From the cell containing the given text, extract its center point as [X, Y] coordinate. 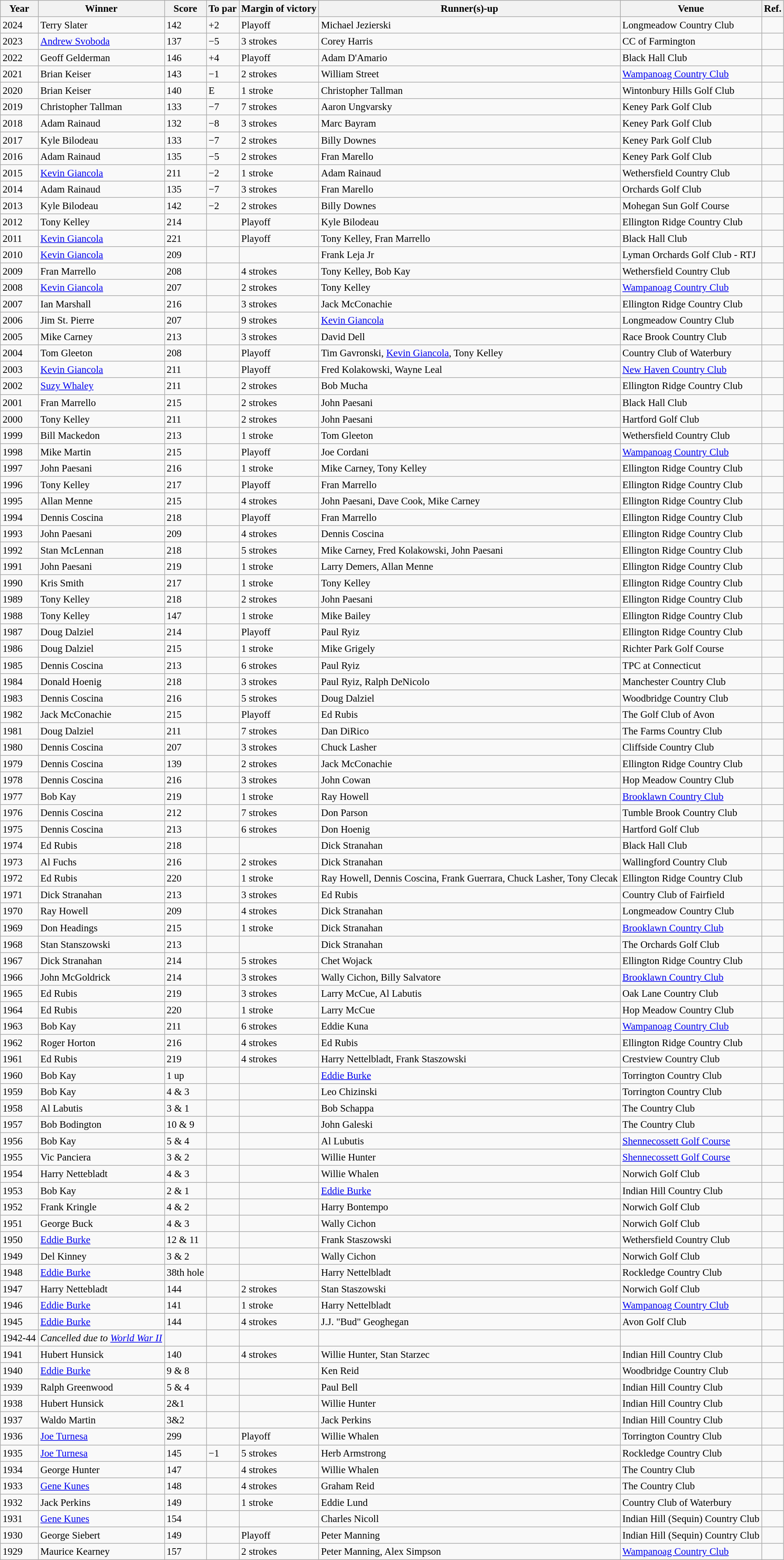
1957 [19, 1125]
Mike Carney, Fred Kolakowski, John Paesani [469, 551]
Waldo Martin [101, 1420]
Mike Martin [101, 452]
2016 [19, 156]
The Farms Country Club [691, 731]
1999 [19, 435]
2019 [19, 107]
Fred Kolakowski, Wayne Leal [469, 370]
146 [186, 58]
1997 [19, 468]
Harry Nettelbladt, Frank Staszowski [469, 1059]
1979 [19, 764]
10 & 9 [186, 1125]
Joe Cordani [469, 452]
1967 [19, 961]
Geoff Gelderman [101, 58]
1973 [19, 862]
Wintonbury Hills Golf Club [691, 91]
George Siebert [101, 1535]
Ian Marshall [101, 304]
1956 [19, 1141]
2 & 1 [186, 1191]
1977 [19, 796]
1935 [19, 1453]
Oak Lane Country Club [691, 994]
John McGoldrick [101, 977]
1937 [19, 1420]
1989 [19, 599]
Orchards Golf Club [691, 189]
Mike Carney [101, 337]
John Cowan [469, 780]
Al Labutis [101, 1109]
Eddie Lund [469, 1502]
1969 [19, 928]
1954 [19, 1174]
2012 [19, 222]
1950 [19, 1240]
2002 [19, 386]
9 strokes [279, 320]
Frank Kringle [101, 1207]
2021 [19, 74]
1938 [19, 1404]
1962 [19, 1043]
2011 [19, 238]
Marc Bayram [469, 124]
Harry Bontempo [469, 1207]
Don Parson [469, 813]
Willie Hunter, Stan Starzec [469, 1355]
Stan Stanszowski [101, 944]
1953 [19, 1191]
1958 [19, 1109]
Bob Schappa [469, 1109]
148 [186, 1486]
Del Kinney [101, 1256]
Ref. [773, 9]
Andrew Svoboda [101, 41]
1986 [19, 649]
1980 [19, 747]
Winner [101, 9]
Corey Harris [469, 41]
3&2 [186, 1420]
Bob Mucha [469, 386]
2010 [19, 255]
1940 [19, 1371]
2017 [19, 140]
Allan Menne [101, 501]
1933 [19, 1486]
1929 [19, 1552]
Frank Staszowski [469, 1240]
1941 [19, 1355]
Vic Panciera [101, 1157]
Tony Kelley, Bob Kay [469, 271]
J.J. "Bud" Geoghegan [469, 1322]
Larry Demers, Allan Menne [469, 567]
2022 [19, 58]
1961 [19, 1059]
2015 [19, 173]
Aaron Ungvarsky [469, 107]
145 [186, 1453]
Manchester Country Club [691, 682]
Leo Chizinski [469, 1092]
1959 [19, 1092]
9 & 8 [186, 1371]
Race Brook Country Club [691, 337]
1985 [19, 665]
1945 [19, 1322]
Venue [691, 9]
2004 [19, 353]
1947 [19, 1289]
E [223, 91]
Mohegan Sun Golf Course [691, 206]
Tim Gavronski, Kevin Giancola, Tony Kelley [469, 353]
Wallingford Country Club [691, 862]
Al Lubutis [469, 1141]
1991 [19, 567]
1993 [19, 534]
2008 [19, 288]
Larry McCue [469, 1010]
Lyman Orchards Golf Club - RTJ [691, 255]
1952 [19, 1207]
Avon Golf Club [691, 1322]
1968 [19, 944]
William Street [469, 74]
299 [186, 1437]
2014 [19, 189]
Roger Horton [101, 1043]
38th hole [186, 1273]
Don Hoenig [469, 830]
1965 [19, 994]
1990 [19, 583]
Donald Hoenig [101, 682]
Dan DiRico [469, 731]
1996 [19, 485]
Eddie Kuna [469, 1026]
221 [186, 238]
4 & 2 [186, 1207]
1988 [19, 616]
2006 [19, 320]
1964 [19, 1010]
12 & 11 [186, 1240]
1960 [19, 1076]
Ray Howell, Dennis Coscina, Frank Guerrara, Chuck Lasher, Tony Clecak [469, 878]
1998 [19, 452]
1 up [186, 1076]
1970 [19, 912]
2013 [19, 206]
Stan McLennan [101, 551]
Chet Wojack [469, 961]
1934 [19, 1470]
1992 [19, 551]
George Hunter [101, 1470]
Tumble Brook Country Club [691, 813]
1982 [19, 714]
2018 [19, 124]
New Haven Country Club [691, 370]
Ken Reid [469, 1371]
3 & 1 [186, 1109]
2003 [19, 370]
1949 [19, 1256]
Adam D'Amario [469, 58]
2007 [19, 304]
1978 [19, 780]
Terry Slater [101, 25]
CC of Farmington [691, 41]
Cancelled due to World War II [101, 1338]
Crestview Country Club [691, 1059]
Year [19, 9]
2009 [19, 271]
+4 [223, 58]
To par [223, 9]
The Orchards Golf Club [691, 944]
Kris Smith [101, 583]
Michael Jezierski [469, 25]
Wally Cichon, Billy Salvatore [469, 977]
1976 [19, 813]
1942-44 [19, 1338]
Maurice Kearney [101, 1552]
143 [186, 74]
Don Headings [101, 928]
1971 [19, 895]
−8 [223, 124]
2&1 [186, 1404]
1936 [19, 1437]
Margin of victory [279, 9]
Bill Mackedon [101, 435]
Cliffside Country Club [691, 747]
Peter Manning, Alex Simpson [469, 1552]
1975 [19, 830]
Ralph Greenwood [101, 1388]
Country Club of Fairfield [691, 895]
Paul Bell [469, 1388]
1931 [19, 1519]
1972 [19, 878]
1948 [19, 1273]
139 [186, 764]
1939 [19, 1388]
John Galeski [469, 1125]
1955 [19, 1157]
Tony Kelley, Fran Marrello [469, 238]
Charles Nicoll [469, 1519]
Bob Bodington [101, 1125]
TPC at Connecticut [691, 665]
John Paesani, Dave Cook, Mike Carney [469, 501]
1946 [19, 1305]
Frank Leja Jr [469, 255]
2020 [19, 91]
1983 [19, 698]
1995 [19, 501]
137 [186, 41]
Peter Manning [469, 1535]
1966 [19, 977]
Graham Reid [469, 1486]
Jim St. Pierre [101, 320]
+2 [223, 25]
Mike Bailey [469, 616]
Mike Grigely [469, 649]
2005 [19, 337]
212 [186, 813]
Herb Armstrong [469, 1453]
154 [186, 1519]
1930 [19, 1535]
1994 [19, 517]
2023 [19, 41]
The Golf Club of Avon [691, 714]
Chuck Lasher [469, 747]
Paul Ryiz, Ralph DeNicolo [469, 682]
Larry McCue, Al Labutis [469, 994]
1974 [19, 846]
George Buck [101, 1223]
David Dell [469, 337]
1963 [19, 1026]
1951 [19, 1223]
Runner(s)-up [469, 9]
2001 [19, 403]
Al Fuchs [101, 862]
157 [186, 1552]
141 [186, 1305]
Richter Park Golf Course [691, 649]
Mike Carney, Tony Kelley [469, 468]
Score [186, 9]
1981 [19, 731]
132 [186, 124]
1984 [19, 682]
Stan Staszowski [469, 1289]
Suzy Whaley [101, 386]
1987 [19, 633]
2000 [19, 419]
2024 [19, 25]
1932 [19, 1502]
